Provide the [x, y] coordinate of the cell's center where the given text is located.  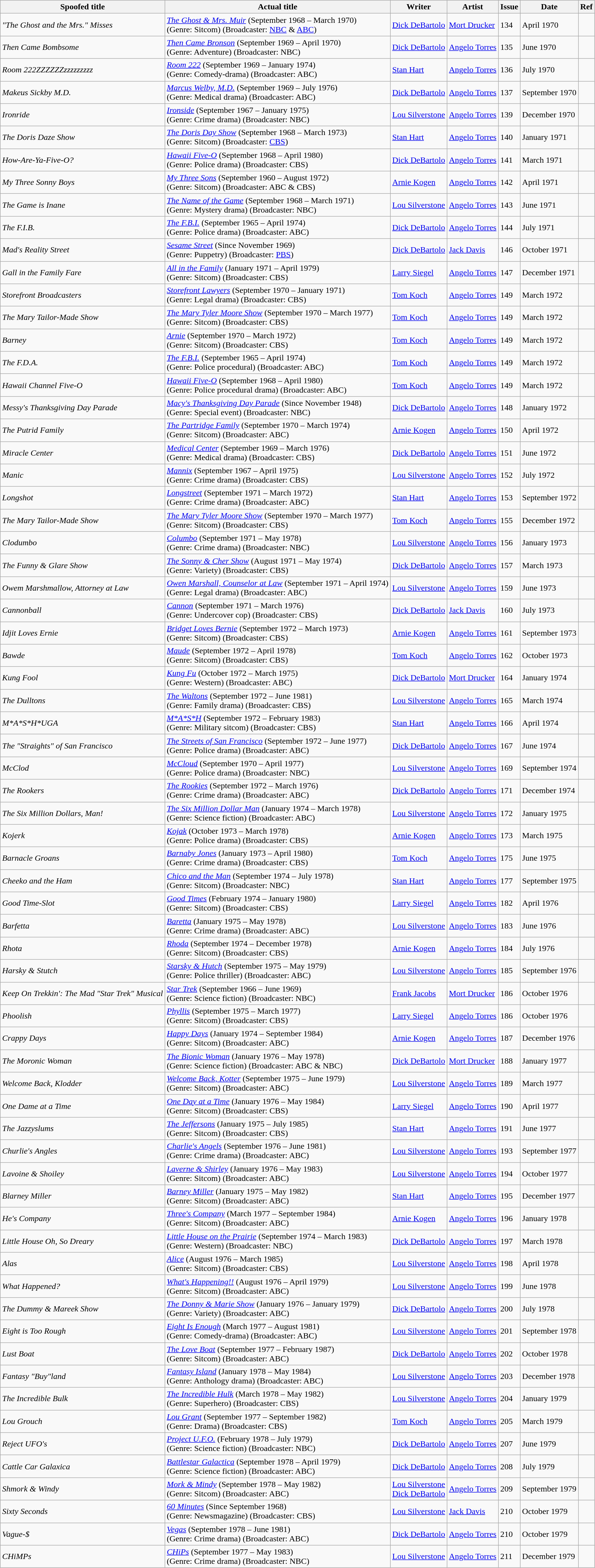
September 1973 [549, 633]
The F.I.B. [82, 227]
Eight is Too Rough [82, 1331]
September 1970 [549, 92]
Battlestar Galactica (September 1978 – April 1979)(Genre: Science fiction) (Broadcaster: ABC) [278, 1467]
January 1979 [549, 1399]
M*A*S*H*UGA [82, 723]
136 [509, 70]
March 1977 [549, 1084]
172 [509, 813]
Cattle Car Galaxica [82, 1467]
Good Times (February 1974 – January 1980)(Genre: Sitcom) (Broadcaster: CBS) [278, 903]
188 [509, 1061]
Room 222ZZZZZZzzzzzzzzz [82, 70]
Good Time-Slot [82, 903]
Lou Grant (September 1977 – September 1982)(Genre: Drama) (Broadcaster: CBS) [278, 1422]
161 [509, 633]
June 1979 [549, 1444]
June 1974 [549, 746]
Happy Days (January 1974 – September 1984)(Genre: Sitcom) (Broadcaster: ABC) [278, 1039]
December 1974 [549, 791]
June 1970 [549, 47]
Owem Marshmallow, Attorney at Law [82, 588]
Mannix (September 1967 – April 1975)(Genre: Crime drama) (Broadcaster: CBS) [278, 475]
One Day at a Time (January 1976 – May 1984)(Genre: Sitcom) (Broadcaster: CBS) [278, 1106]
Writer [419, 7]
Owen Marshall, Counselor at Law (September 1971 – April 1974)(Genre: Legal drama) (Broadcaster: ABC) [278, 588]
177 [509, 881]
194 [509, 1174]
60 Minutes (Since September 1968)(Genre: Newsmagazine) (Broadcaster: CBS) [278, 1512]
Frank Jacobs [419, 993]
143 [509, 205]
193 [509, 1151]
March 1974 [549, 701]
187 [509, 1039]
December 1971 [549, 272]
141 [509, 160]
April 1972 [549, 430]
135 [509, 47]
June 1975 [549, 858]
139 [509, 115]
My Three Sonny Boys [82, 182]
CHiMPs [82, 1557]
Lou Grouch [82, 1422]
207 [509, 1444]
162 [509, 656]
209 [509, 1489]
150 [509, 430]
Keep On Trekkin': The Mad "Star Trek" Musical [82, 993]
"The Ghost and the Mrs." Misses [82, 25]
208 [509, 1467]
The Incredible Hulk (March 1978 – May 1982)(Genre: Superhero) (Broadcaster: CBS) [278, 1399]
April 1974 [549, 723]
Chico and the Man (September 1974 – July 1978)(Genre: Sitcom) (Broadcaster: NBC) [278, 881]
The Streets of San Francisco (September 1972 – June 1977)(Genre: Police drama) (Broadcaster: ABC) [278, 746]
183 [509, 926]
One Dame at a Time [82, 1106]
205 [509, 1422]
McCloud (September 1970 – April 1977)(Genre: Police drama) (Broadcaster: NBC) [278, 768]
The Ghost & Mrs. Muir (September 1968 – March 1970)(Genre: Sitcom) (Broadcaster: NBC & ABC) [278, 25]
Clodumbo [82, 543]
July 1970 [549, 70]
Vague-$ [82, 1534]
June 1976 [549, 926]
July 1978 [549, 1309]
191 [509, 1129]
January 1973 [549, 543]
137 [509, 92]
Three's Company (March 1977 – September 1984)(Genre: Sitcom) (Broadcaster: ABC) [278, 1219]
Project U.F.O. (February 1978 – July 1979)(Genre: Science fiction) (Broadcaster: NBC) [278, 1444]
September 1977 [549, 1151]
July 1972 [549, 475]
December 1979 [549, 1557]
Barfetta [82, 926]
December 1976 [549, 1039]
March 1978 [549, 1241]
Churlie's Angles [82, 1151]
Hawaii Five-O (September 1968 – April 1980)(Genre: Police procedural drama) (Broadcaster: ABC) [278, 385]
199 [509, 1286]
The Doris Daze Show [82, 137]
Little House on the Prairie (September 1974 – March 1983)(Genre: Western) (Broadcaster: NBC) [278, 1241]
Actual title [278, 7]
M*A*S*H (September 1972 – February 1983)(Genre: Military sitcom) (Broadcaster: CBS) [278, 723]
203 [509, 1377]
June 1972 [549, 453]
The Sonny & Cher Show (August 1971 – May 1974)(Genre: Variety) (Broadcaster: CBS) [278, 565]
The Six Million Dollar Man (January 1974 – March 1978)(Genre: Science fiction) (Broadcaster: ABC) [278, 813]
January 1978 [549, 1219]
195 [509, 1196]
Maude (September 1972 – April 1978)(Genre: Sitcom) (Broadcaster: CBS) [278, 656]
Fantasy Island (January 1978 – May 1984)(Genre: Anthology drama) (Broadcaster: ABC) [278, 1377]
July 1976 [549, 948]
Manic [82, 475]
Rhoda (September 1974 – December 1978)(Genre: Sitcom) (Broadcaster: CBS) [278, 948]
Kojerk [82, 836]
147 [509, 272]
Alas [82, 1264]
Miracle Center [82, 453]
166 [509, 723]
169 [509, 768]
Fantasy "Buy"land [82, 1377]
The Partridge Family (September 1970 – March 1974)(Genre: Sitcom) (Broadcaster: ABC) [278, 430]
Starsky & Hutch (September 1975 – May 1979)(Genre: Police thriller) (Broadcaster: ABC) [278, 971]
Rhota [82, 948]
152 [509, 475]
September 1975 [549, 881]
Sesame Street (Since November 1969)(Genre: Puppetry) (Broadcaster: PBS) [278, 250]
The F.B.I. (September 1965 – April 1974)(Genre: Police drama) (Broadcaster: ABC) [278, 227]
134 [509, 25]
October 1977 [549, 1174]
March 1975 [549, 836]
July 1973 [549, 610]
McClod [82, 768]
Mork & Mindy (September 1978 – May 1982)(Genre: Sitcom) (Broadcaster: ABC) [278, 1489]
CHiPs (September 1977 – May 1983)(Genre: Crime drama) (Broadcaster: NBC) [278, 1557]
204 [509, 1399]
201 [509, 1331]
Arnie (September 1970 – March 1972)(Genre: Sitcom) (Broadcaster: CBS) [278, 340]
196 [509, 1219]
June 1973 [549, 588]
October 1978 [549, 1354]
Ironride [82, 115]
April 1971 [549, 182]
January 1971 [549, 137]
December 1978 [549, 1377]
The Love Boat (September 1977 – February 1987)(Genre: Sitcom) (Broadcaster: ABC) [278, 1354]
Eight Is Enough (March 1977 – August 1981)(Genre: Comedy-drama) (Broadcaster: ABC) [278, 1331]
Alice (August 1976 – March 1985)(Genre: Sitcom) (Broadcaster: CBS) [278, 1264]
156 [509, 543]
The Rookies (September 1972 – March 1976)(Genre: Crime drama) (Broadcaster: ABC) [278, 791]
January 1972 [549, 408]
153 [509, 498]
September 1976 [549, 971]
Vegas (September 1978 – June 1981)(Genre: Crime drama) (Broadcaster: ABC) [278, 1534]
Ironside (September 1967 – January 1975)(Genre: Crime drama) (Broadcaster: NBC) [278, 115]
What Happened? [82, 1286]
Hawaii Five-O (September 1968 – April 1980)(Genre: Police drama) (Broadcaster: CBS) [278, 160]
Barnacle Groans [82, 858]
How-Are-Ya-Five-O? [82, 160]
Longshot [82, 498]
June 1971 [549, 205]
Idjit Loves Ernie [82, 633]
Makeus Sickby M.D. [82, 92]
July 1979 [549, 1467]
Phyllis (September 1975 – March 1977)(Genre: Sitcom) (Broadcaster: CBS) [278, 1016]
Mad's Reality Street [82, 250]
Cannon (September 1971 – March 1976)(Genre: Undercover cop) (Broadcaster: CBS) [278, 610]
175 [509, 858]
Charlie's Angels (September 1976 – June 1981)(Genre: Crime drama) (Broadcaster: ABC) [278, 1151]
159 [509, 588]
Date [549, 7]
Storefront Broadcasters [82, 295]
The Dulltons [82, 701]
Medical Center (September 1969 – March 1976)(Genre: Medical drama) (Broadcaster: CBS) [278, 453]
Then Came Bombsome [82, 47]
Shmork & Windy [82, 1489]
January 1977 [549, 1061]
Sixty Seconds [82, 1512]
182 [509, 903]
202 [509, 1354]
The F.D.A. [82, 363]
March 1971 [549, 160]
Welcome Back, Kotter (September 1975 – June 1979)(Genre: Sitcom) (Broadcaster: ABC) [278, 1084]
September 1972 [549, 498]
March 1973 [549, 565]
April 1977 [549, 1106]
Ref [587, 7]
148 [509, 408]
The Incredible Bulk [82, 1399]
Bridget Loves Bernie (September 1972 – March 1973)(Genre: Sitcom) (Broadcaster: CBS) [278, 633]
What's Happening!! (August 1976 – April 1979)(Genre: Sitcom) (Broadcaster: ABC) [278, 1286]
The Bionic Woman (January 1976 – May 1978)(Genre: Science fiction) (Broadcaster: ABC & NBC) [278, 1061]
The Six Million Dollars, Man! [82, 813]
The Funny & Glare Show [82, 565]
Hawaii Channel Five-O [82, 385]
Kung Fu (October 1972 – March 1975)(Genre: Western) (Broadcaster: ABC) [278, 678]
Gall in the Family Fare [82, 272]
167 [509, 746]
October 1971 [549, 250]
189 [509, 1084]
Issue [509, 7]
Artist [473, 7]
Welcome Back, Klodder [82, 1084]
Kung Fool [82, 678]
The Jazzyslums [82, 1129]
Messy's Thanksgiving Day Parade [82, 408]
June 1977 [549, 1129]
Star Trek (September 1966 – June 1969)(Genre: Science fiction) (Broadcaster: NBC) [278, 993]
Bawde [82, 656]
Room 222 (September 1969 – January 1974)(Genre: Comedy-drama) (Broadcaster: ABC) [278, 70]
Marcus Welby, M.D. (September 1969 – July 1976)(Genre: Medical drama) (Broadcaster: ABC) [278, 92]
Barney Miller (January 1975 – May 1982)(Genre: Sitcom) (Broadcaster: ABC) [278, 1196]
April 1976 [549, 903]
Crappy Days [82, 1039]
165 [509, 701]
Macy's Thanksgiving Day Parade (Since November 1948)(Genre: Special event) (Broadcaster: NBC) [278, 408]
Barney [82, 340]
January 1975 [549, 813]
144 [509, 227]
The Rookers [82, 791]
The Game is Inane [82, 205]
Laverne & Shirley (January 1976 – May 1983)(Genre: Sitcom) (Broadcaster: ABC) [278, 1174]
157 [509, 565]
Storefront Lawyers (September 1970 – January 1971)(Genre: Legal drama) (Broadcaster: CBS) [278, 295]
Blarney Miller [82, 1196]
Cannonball [82, 610]
The Name of the Game (September 1968 – March 1971)(Genre: Mystery drama) (Broadcaster: NBC) [278, 205]
He's Company [82, 1219]
Lust Boat [82, 1354]
160 [509, 610]
The Waltons (September 1972 – June 1981)(Genre: Family drama) (Broadcaster: CBS) [278, 701]
190 [509, 1106]
184 [509, 948]
The Jeffersons (January 1975 – July 1985)(Genre: Sitcom) (Broadcaster: CBS) [278, 1129]
Little House Oh, So Dreary [82, 1241]
Barnaby Jones (January 1973 – April 1980)(Genre: Crime drama) (Broadcaster: CBS) [278, 858]
My Three Sons (September 1960 – August 1972)(Genre: Sitcom) (Broadcaster: ABC & CBS) [278, 182]
Kojak (October 1973 – March 1978)(Genre: Police drama) (Broadcaster: CBS) [278, 836]
The Donny & Marie Show (January 1976 – January 1979)(Genre: Variety) (Broadcaster: ABC) [278, 1309]
200 [509, 1309]
January 1974 [549, 678]
171 [509, 791]
146 [509, 250]
Longstreet (September 1971 – March 1972)(Genre: Crime drama) (Broadcaster: ABC) [278, 498]
197 [509, 1241]
September 1978 [549, 1331]
The F.B.I. (September 1965 – April 1974)(Genre: Police procedural) (Broadcaster: ABC) [278, 363]
155 [509, 520]
October 1973 [549, 656]
March 1979 [549, 1422]
142 [509, 182]
Reject UFO's [82, 1444]
140 [509, 137]
Harsky & Stutch [82, 971]
151 [509, 453]
The Doris Day Show (September 1968 – March 1973)(Genre: Sitcom) (Broadcaster: CBS) [278, 137]
164 [509, 678]
Cheeko and the Ham [82, 881]
Lavoine & Shoiley [82, 1174]
April 1970 [549, 25]
185 [509, 971]
September 1979 [549, 1489]
198 [509, 1264]
Baretta (January 1975 – May 1978)(Genre: Crime drama) (Broadcaster: ABC) [278, 926]
September 1974 [549, 768]
Spoofed title [82, 7]
The Putrid Family [82, 430]
December 1977 [549, 1196]
The Dummy & Mareek Show [82, 1309]
211 [509, 1557]
Then Came Bronson (September 1969 – April 1970)(Genre: Adventure) (Broadcaster: NBC) [278, 47]
July 1971 [549, 227]
December 1970 [549, 115]
June 1978 [549, 1286]
April 1978 [549, 1264]
173 [509, 836]
All in the Family (January 1971 – April 1979)(Genre: Sitcom) (Broadcaster: CBS) [278, 272]
Columbo (September 1971 – May 1978)(Genre: Crime drama) (Broadcaster: NBC) [278, 543]
December 1972 [549, 520]
Lou SilverstoneDick DeBartolo [419, 1489]
The Moronic Woman [82, 1061]
The "Straights" of San Francisco [82, 746]
Phoolish [82, 1016]
